Determine the [x, y] coordinate at the center of the cell enclosing the given text.  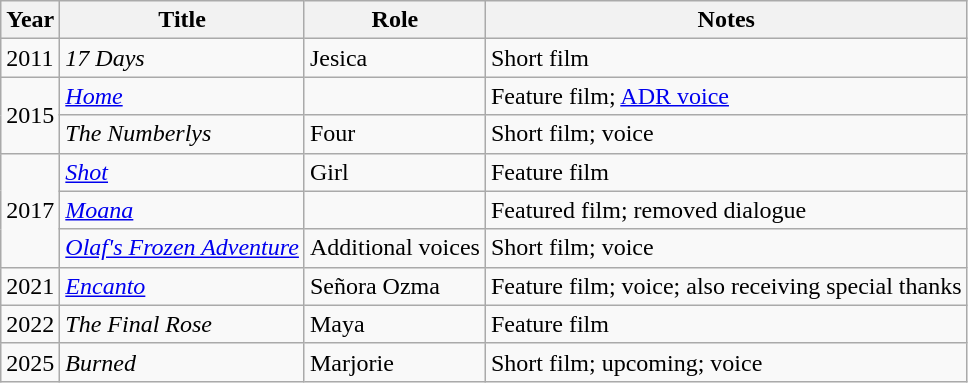
Moana [182, 210]
17 Days [182, 58]
Feature film; voice; also receiving special thanks [726, 286]
2015 [30, 115]
Feature film; ADR voice [726, 96]
Jesica [394, 58]
Year [30, 20]
Shot [182, 172]
Home [182, 96]
Señora Ozma [394, 286]
Short film [726, 58]
Title [182, 20]
Featured film; removed dialogue [726, 210]
2017 [30, 210]
The Final Rose [182, 324]
Marjorie [394, 362]
Encanto [182, 286]
The Numberlys [182, 134]
Role [394, 20]
Short film; upcoming; voice [726, 362]
Olaf's Frozen Adventure [182, 248]
Burned [182, 362]
Girl [394, 172]
2021 [30, 286]
Notes [726, 20]
2022 [30, 324]
Four [394, 134]
2025 [30, 362]
2011 [30, 58]
Additional voices [394, 248]
Maya [394, 324]
